Pinpoint the cell where the given text exists, returning its (X, Y) midpoint coordinate. 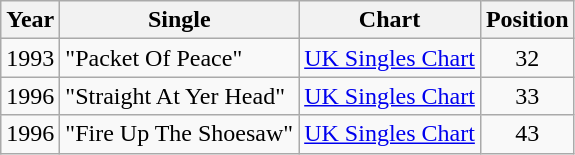
33 (527, 96)
1993 (30, 58)
"Straight At Yer Head" (180, 96)
Chart (390, 20)
Year (30, 20)
32 (527, 58)
"Packet Of Peace" (180, 58)
Single (180, 20)
Position (527, 20)
43 (527, 134)
"Fire Up The Shoesaw" (180, 134)
